Scan for the cell matching the given text and deliver its (x, y) coordinate at center. 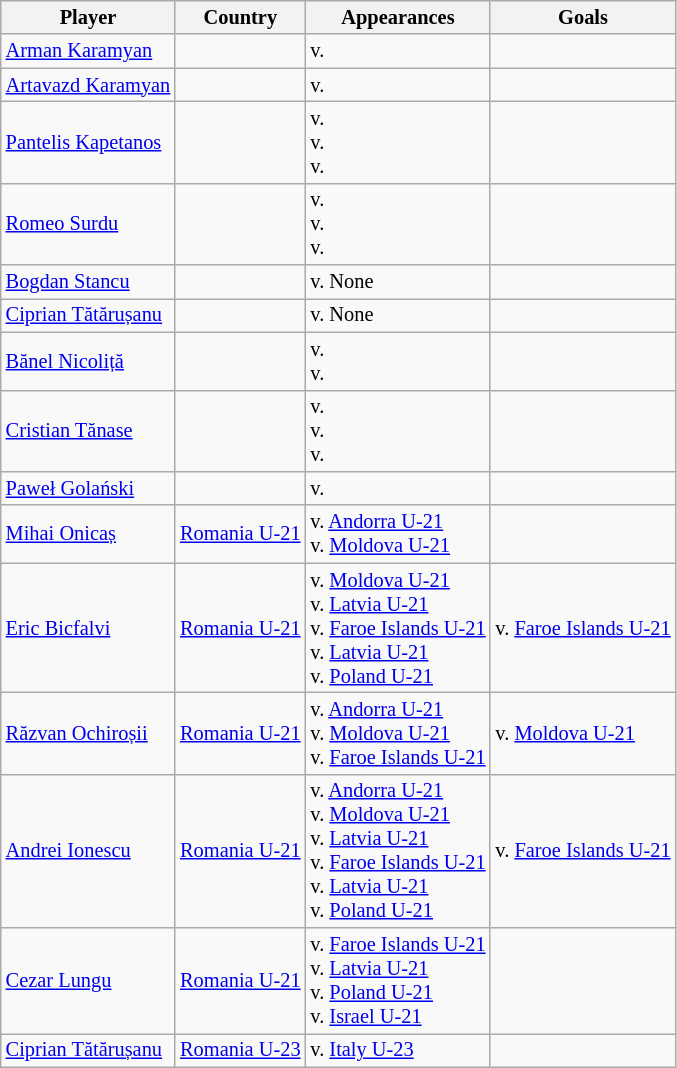
v. Andorra U-21 v. Moldova U-21 v. Faroe Islands U-21 (398, 733)
Romeo Surdu (88, 224)
Pantelis Kapetanos (88, 142)
Player (88, 17)
Arman Karamyan (88, 51)
v. Andorra U-21 v. Moldova U-21 v. Latvia U-21 v. Faroe Islands U-21 v. Latvia U-21 v. Poland U-21 (398, 851)
Artavazd Karamyan (88, 85)
Cristian Tănase (88, 431)
v. Andorra U-21 v. Moldova U-21 (398, 534)
Mihai Onicaș (88, 534)
Bogdan Stancu (88, 282)
Cezar Lungu (88, 981)
v. Moldova U-21 (582, 733)
Goals (582, 17)
Country (240, 17)
v. Italy U-23 (398, 1050)
v. Moldova U-21 v. Latvia U-21 v. Faroe Islands U-21 v. Latvia U-21 v. Poland U-21 (398, 628)
Romania U-23 (240, 1050)
Appearances (398, 17)
v. Faroe Islands U-21 v. Latvia U-21 v. Poland U-21 v. Israel U-21 (398, 981)
v. v. (398, 361)
Bănel Nicoliță (88, 361)
Eric Bicfalvi (88, 628)
Paweł Golański (88, 488)
Andrei Ionescu (88, 851)
Răzvan Ochiroșii (88, 733)
